From the cell containing the given text, extract its center point as [x, y] coordinate. 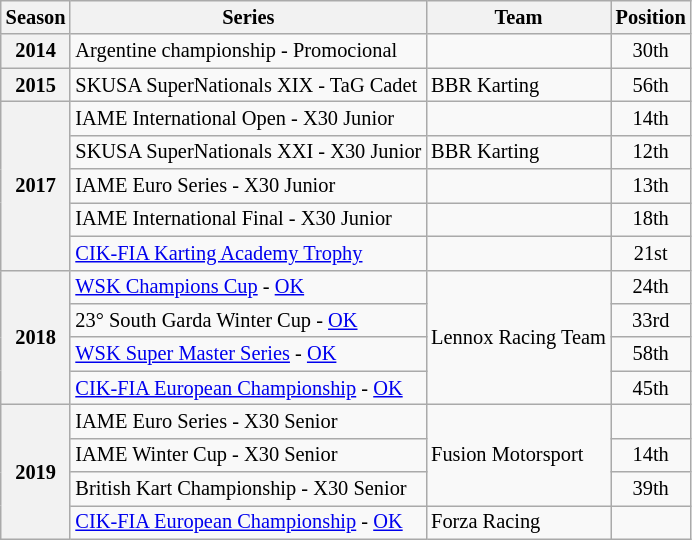
Team [518, 17]
Season [36, 17]
2014 [36, 51]
IAME Euro Series - X30 Junior [248, 186]
33rd [651, 320]
30th [651, 51]
WSK Super Master Series - OK [248, 354]
2017 [36, 185]
12th [651, 152]
13th [651, 186]
21st [651, 253]
45th [651, 388]
IAME International Open - X30 Junior [248, 118]
Lennox Racing Team [518, 338]
2019 [36, 472]
SKUSA SuperNationals XXI - X30 Junior [248, 152]
23° South Garda Winter Cup - OK [248, 320]
Fusion Motorsport [518, 454]
2015 [36, 85]
58th [651, 354]
Series [248, 17]
CIK-FIA Karting Academy Trophy [248, 253]
British Kart Championship - X30 Senior [248, 489]
18th [651, 219]
Argentine championship - Promocional [248, 51]
Position [651, 17]
39th [651, 489]
Forza Racing [518, 522]
IAME Euro Series - X30 Senior [248, 421]
SKUSA SuperNationals XIX - TaG Cadet [248, 85]
IAME Winter Cup - X30 Senior [248, 455]
IAME International Final - X30 Junior [248, 219]
56th [651, 85]
24th [651, 287]
2018 [36, 338]
WSK Champions Cup - OK [248, 287]
